Provide the (x, y) coordinate of the cell's center where the given text is located.  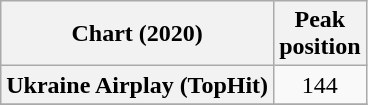
Ukraine Airplay (TopHit) (138, 85)
144 (320, 85)
Peakposition (320, 34)
Chart (2020) (138, 34)
